Locate the cell with the specified text and output its [x, y] center coordinate. 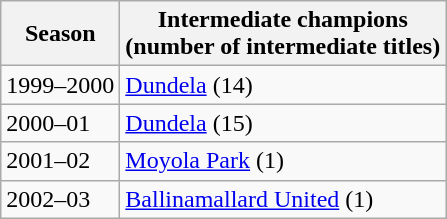
Intermediate champions(number of intermediate titles) [283, 34]
1999–2000 [60, 85]
Dundela (15) [283, 123]
Dundela (14) [283, 85]
2002–03 [60, 199]
Moyola Park (1) [283, 161]
2001–02 [60, 161]
Season [60, 34]
2000–01 [60, 123]
Ballinamallard United (1) [283, 199]
